Identify which cell holds the provided text, then report its (x, y) central coordinate. 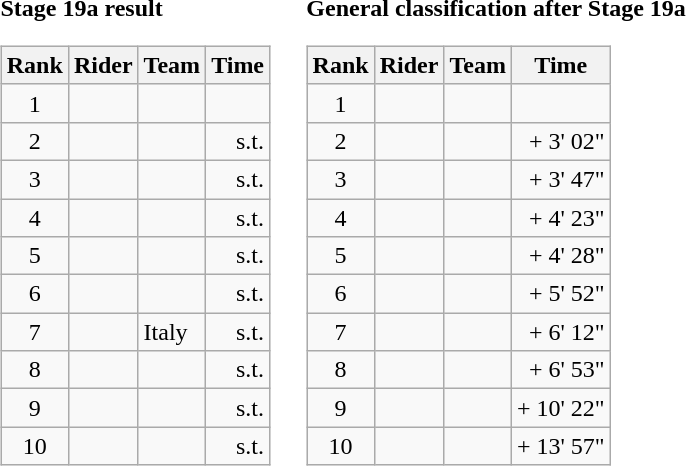
+ 4' 23" (560, 217)
+ 6' 12" (560, 332)
+ 3' 02" (560, 141)
+ 5' 52" (560, 294)
+ 10' 22" (560, 408)
+ 13' 57" (560, 446)
+ 4' 28" (560, 256)
Italy (172, 332)
+ 3' 47" (560, 179)
+ 6' 53" (560, 370)
